Find where the given text appears and provide that cell's center as (x, y) coordinate. 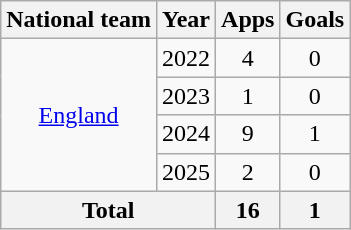
Apps (248, 20)
2025 (186, 172)
Goals (315, 20)
Year (186, 20)
Total (108, 210)
2023 (186, 96)
16 (248, 210)
2 (248, 172)
England (79, 115)
4 (248, 58)
9 (248, 134)
2022 (186, 58)
2024 (186, 134)
National team (79, 20)
